Return (X, Y) of the center of cell containing provided text 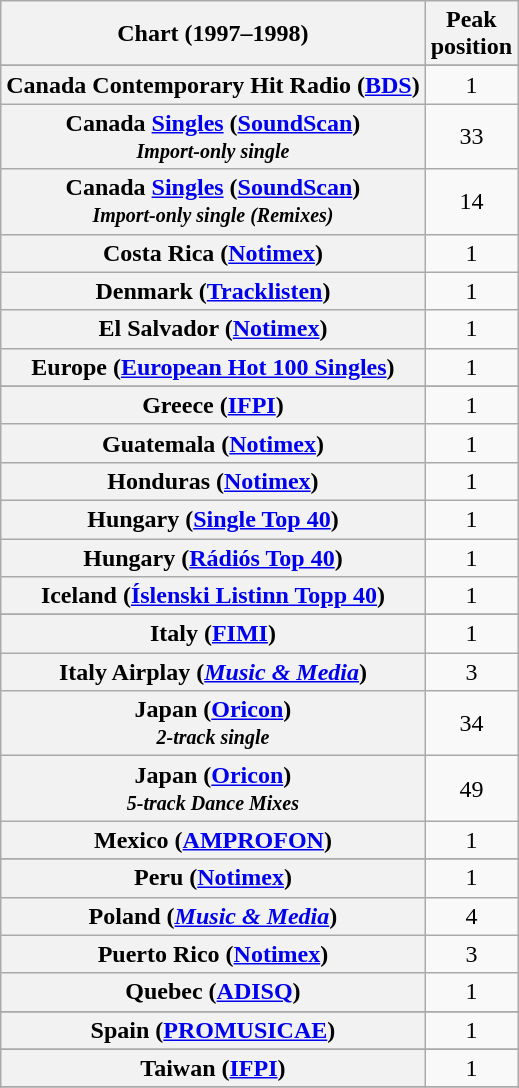
Hungary (Rádiós Top 40) (213, 557)
Quebec (ADISQ) (213, 992)
Taiwan (IFPI) (213, 1068)
Mexico (AMPROFON) (213, 840)
14 (471, 202)
Canada Singles (SoundScan)Import-only single (213, 136)
El Salvador (Notimex) (213, 329)
Guatemala (Notimex) (213, 443)
Costa Rica (Notimex) (213, 253)
Puerto Rico (Notimex) (213, 954)
Poland (Music & Media) (213, 916)
Peakposition (471, 34)
Canada Singles (SoundScan)Import-only single (Remixes) (213, 202)
Denmark (Tracklisten) (213, 291)
Spain (PROMUSICAE) (213, 1030)
4 (471, 916)
Chart (1997–1998) (213, 34)
Italy (FIMI) (213, 634)
Japan (Oricon)2-track single (213, 724)
Japan (Oricon)5-track Dance Mixes (213, 788)
Peru (Notimex) (213, 878)
49 (471, 788)
Greece (IFPI) (213, 405)
Canada Contemporary Hit Radio (BDS) (213, 85)
34 (471, 724)
Honduras (Notimex) (213, 481)
Europe (European Hot 100 Singles) (213, 367)
Iceland (Íslenski Listinn Topp 40) (213, 596)
Italy Airplay (Music & Media) (213, 672)
Hungary (Single Top 40) (213, 519)
33 (471, 136)
